Output the [X, Y] coordinate of the center of the cell containing the given text.  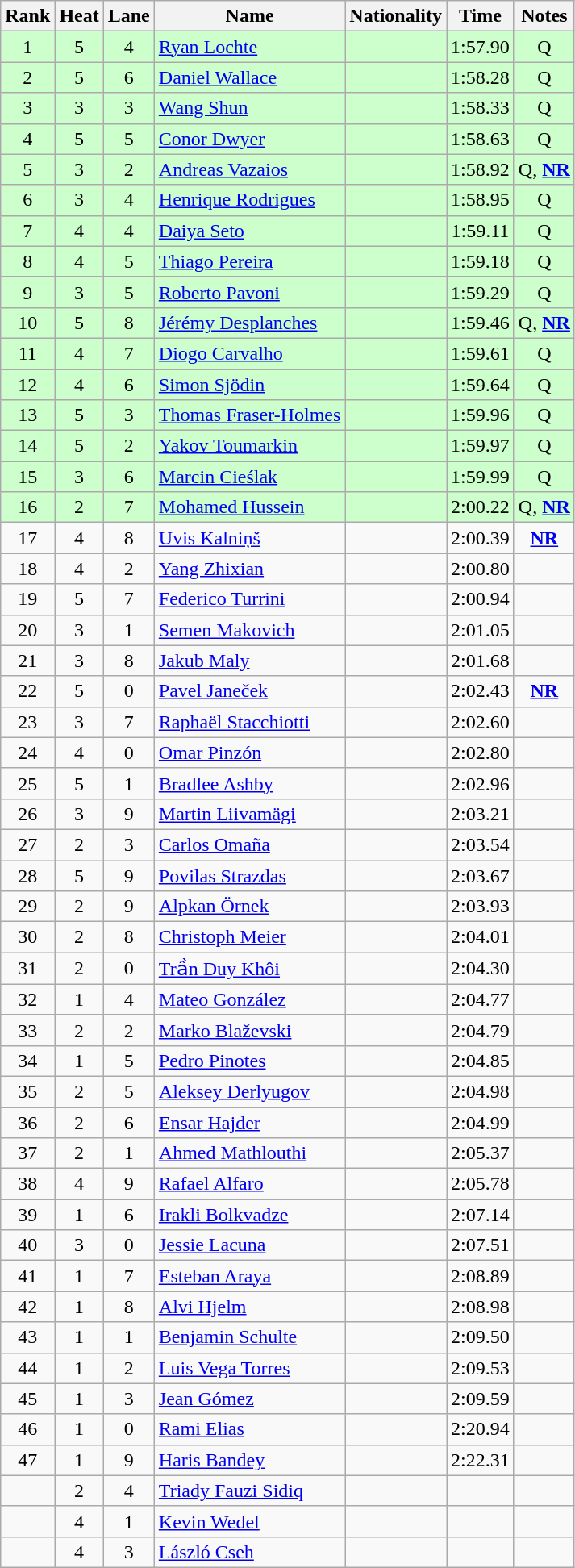
Daiya Seto [250, 231]
1:58.92 [481, 169]
2:00.39 [481, 538]
Jean Gómez [250, 1399]
2:09.53 [481, 1368]
19 [27, 599]
Jakub Maly [250, 661]
2:01.05 [481, 630]
2:04.77 [481, 999]
Mateo González [250, 999]
42 [27, 1307]
Christoph Meier [250, 937]
1:57.90 [481, 47]
2:08.98 [481, 1307]
2:09.59 [481, 1399]
Roberto Pavoni [250, 292]
2:02.43 [481, 691]
2:00.22 [481, 507]
1:58.63 [481, 139]
2:07.14 [481, 1215]
Thiago Pereira [250, 261]
10 [27, 323]
Raphaël Stacchiotti [250, 722]
47 [27, 1460]
1:58.95 [481, 200]
Semen Makovich [250, 630]
1:58.28 [481, 77]
37 [27, 1153]
László Cseh [250, 1552]
14 [27, 446]
Pedro Pinotes [250, 1061]
44 [27, 1368]
Diogo Carvalho [250, 353]
Trần Duy Khôi [250, 969]
Uvis Kalniņš [250, 538]
25 [27, 783]
45 [27, 1399]
2:01.68 [481, 661]
Benjamin Schulte [250, 1337]
24 [27, 753]
Henrique Rodrigues [250, 200]
1:59.97 [481, 446]
15 [27, 477]
Haris Bandey [250, 1460]
Wang Shun [250, 108]
Yakov Toumarkin [250, 446]
1:59.29 [481, 292]
Alpkan Örnek [250, 907]
2:04.79 [481, 1030]
2:04.30 [481, 969]
2:02.60 [481, 722]
1:59.11 [481, 231]
20 [27, 630]
30 [27, 937]
2:20.94 [481, 1429]
Carlos Omaña [250, 844]
2:03.21 [481, 814]
1:59.46 [481, 323]
Irakli Bolkvadze [250, 1215]
2:03.93 [481, 907]
39 [27, 1215]
Povilas Strazdas [250, 875]
Rami Elias [250, 1429]
36 [27, 1122]
32 [27, 999]
Heat [79, 16]
2:02.96 [481, 783]
Jérémy Desplanches [250, 323]
16 [27, 507]
Yang Zhixian [250, 569]
2:04.01 [481, 937]
1:59.61 [481, 353]
Notes [544, 16]
2:03.67 [481, 875]
Mohamed Hussein [250, 507]
27 [27, 844]
Kevin Wedel [250, 1521]
Thomas Fraser-Holmes [250, 415]
1:58.33 [481, 108]
46 [27, 1429]
17 [27, 538]
29 [27, 907]
Martin Liivamägi [250, 814]
Andreas Vazaios [250, 169]
2:04.98 [481, 1091]
11 [27, 353]
Lane [129, 16]
Ryan Lochte [250, 47]
1:59.99 [481, 477]
Triady Fauzi Sidiq [250, 1491]
1:59.64 [481, 385]
22 [27, 691]
Bradlee Ashby [250, 783]
33 [27, 1030]
2:05.37 [481, 1153]
18 [27, 569]
Esteban Araya [250, 1276]
2:07.51 [481, 1245]
23 [27, 722]
2:22.31 [481, 1460]
Federico Turrini [250, 599]
1:59.96 [481, 415]
Nationality [396, 16]
Simon Sjödin [250, 385]
2:02.80 [481, 753]
26 [27, 814]
Rank [27, 16]
Time [481, 16]
Marko Blaževski [250, 1030]
1:59.18 [481, 261]
2:09.50 [481, 1337]
Name [250, 16]
Conor Dwyer [250, 139]
13 [27, 415]
2:00.94 [481, 599]
Marcin Cieślak [250, 477]
38 [27, 1184]
2:00.80 [481, 569]
41 [27, 1276]
2:04.99 [481, 1122]
Daniel Wallace [250, 77]
2:04.85 [481, 1061]
21 [27, 661]
2:03.54 [481, 844]
31 [27, 969]
Luis Vega Torres [250, 1368]
12 [27, 385]
Jessie Lacuna [250, 1245]
Aleksey Derlyugov [250, 1091]
2:08.89 [481, 1276]
Alvi Hjelm [250, 1307]
Omar Pinzón [250, 753]
Ahmed Mathlouthi [250, 1153]
40 [27, 1245]
34 [27, 1061]
35 [27, 1091]
2:05.78 [481, 1184]
Rafael Alfaro [250, 1184]
Pavel Janeček [250, 691]
43 [27, 1337]
28 [27, 875]
Ensar Hajder [250, 1122]
